Capture the cell that displays the provided text and extract its [x, y] central coordinate. 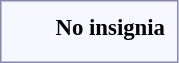
No insignia [110, 27]
